For the text-containing cell, return its midpoint in (X, Y) coordinate format. 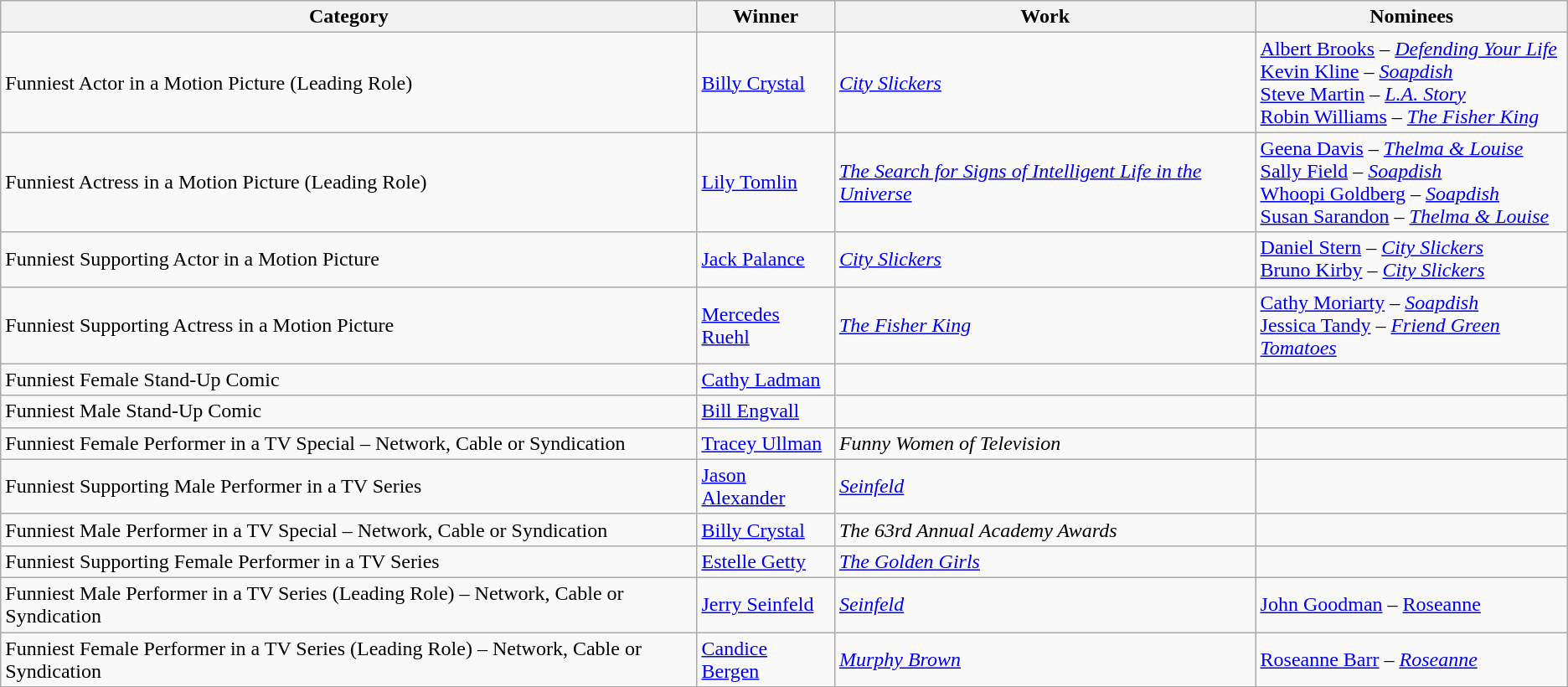
Funniest Actor in a Motion Picture (Leading Role) (348, 82)
Funniest Supporting Actor in a Motion Picture (348, 260)
Jack Palance (766, 260)
Bill Engvall (766, 411)
Funniest Actress in a Motion Picture (Leading Role) (348, 183)
John Goodman – Roseanne (1411, 605)
Funniest Supporting Female Performer in a TV Series (348, 561)
Funniest Supporting Actress in a Motion Picture (348, 325)
Nominees (1411, 17)
Funniest Male Stand-Up Comic (348, 411)
Geena Davis – Thelma & LouiseSally Field – SoapdishWhoopi Goldberg – SoapdishSusan Sarandon – Thelma & Louise (1411, 183)
Mercedes Ruehl (766, 325)
Murphy Brown (1045, 659)
Jason Alexander (766, 486)
The Golden Girls (1045, 561)
Tracey Ullman (766, 443)
Funniest Male Performer in a TV Series (Leading Role) – Network, Cable or Syndication (348, 605)
Daniel Stern – City SlickersBruno Kirby – City Slickers (1411, 260)
Funny Women of Television (1045, 443)
Albert Brooks – Defending Your LifeKevin Kline – SoapdishSteve Martin – L.A. StoryRobin Williams – The Fisher King (1411, 82)
Roseanne Barr – Roseanne (1411, 659)
Lily Tomlin (766, 183)
Estelle Getty (766, 561)
Winner (766, 17)
The 63rd Annual Academy Awards (1045, 529)
The Fisher King (1045, 325)
Category (348, 17)
Work (1045, 17)
Funniest Female Performer in a TV Series (Leading Role) – Network, Cable or Syndication (348, 659)
Funniest Supporting Male Performer in a TV Series (348, 486)
Funniest Female Performer in a TV Special – Network, Cable or Syndication (348, 443)
Jerry Seinfeld (766, 605)
Candice Bergen (766, 659)
The Search for Signs of Intelligent Life in the Universe (1045, 183)
Cathy Ladman (766, 380)
Funniest Male Performer in a TV Special – Network, Cable or Syndication (348, 529)
Cathy Moriarty – SoapdishJessica Tandy – Friend Green Tomatoes (1411, 325)
Funniest Female Stand-Up Comic (348, 380)
